Search for the cell housing the specified text and yield its (X, Y) center coordinate. 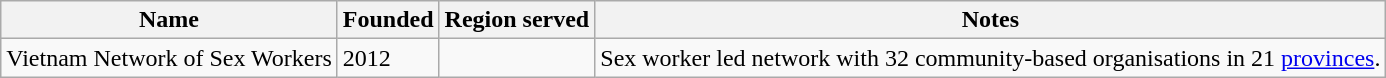
Notes (990, 20)
Founded (388, 20)
Vietnam Network of Sex Workers (170, 58)
Name (170, 20)
Region served (517, 20)
Sex worker led network with 32 community-based organisations in 21 provinces. (990, 58)
2012 (388, 58)
